Detect which cell encompasses the target text, then output its [x, y] center coordinate. 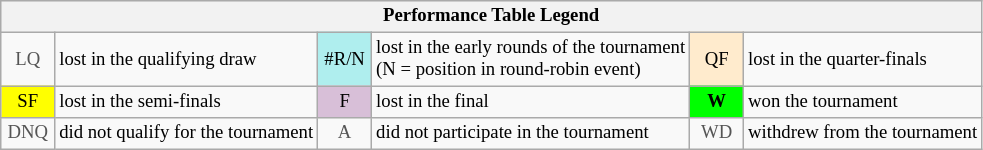
LQ [28, 60]
Performance Table Legend [492, 16]
DNQ [28, 134]
lost in the final [531, 102]
SF [28, 102]
won the tournament [863, 102]
A [345, 134]
withdrew from the tournament [863, 134]
WD [717, 134]
F [345, 102]
#R/N [345, 60]
W [717, 102]
lost in the quarter-finals [863, 60]
did not participate in the tournament [531, 134]
lost in the qualifying draw [186, 60]
lost in the early rounds of the tournament(N = position in round-robin event) [531, 60]
did not qualify for the tournament [186, 134]
QF [717, 60]
lost in the semi-finals [186, 102]
